Return [x, y] of the center of cell containing provided text 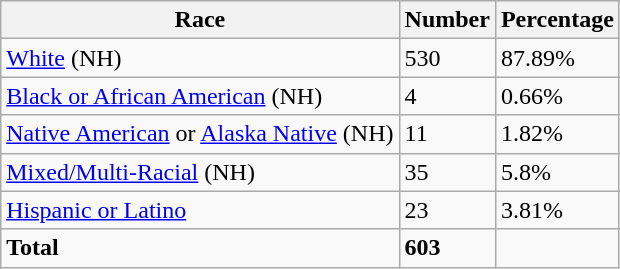
Mixed/Multi-Racial (NH) [200, 172]
23 [447, 210]
3.81% [557, 210]
87.89% [557, 58]
603 [447, 248]
Hispanic or Latino [200, 210]
Number [447, 20]
530 [447, 58]
Total [200, 248]
5.8% [557, 172]
Native American or Alaska Native (NH) [200, 134]
4 [447, 96]
11 [447, 134]
White (NH) [200, 58]
35 [447, 172]
Race [200, 20]
Percentage [557, 20]
Black or African American (NH) [200, 96]
0.66% [557, 96]
1.82% [557, 134]
